Determine the (x, y) coordinate at the center of the cell enclosing the given text.  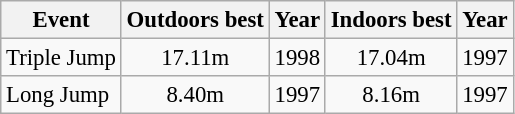
Long Jump (62, 95)
Event (62, 20)
Indoors best (391, 20)
Triple Jump (62, 58)
1998 (297, 58)
8.40m (195, 95)
Outdoors best (195, 20)
17.11m (195, 58)
8.16m (391, 95)
17.04m (391, 58)
